From the cell containing the given text, extract its center point as (x, y) coordinate. 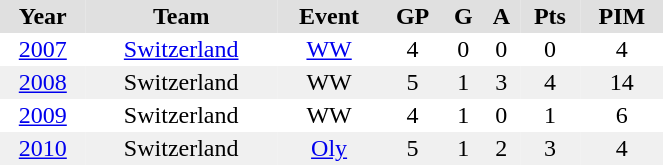
2010 (43, 148)
Team (182, 16)
G (464, 16)
2 (502, 148)
2009 (43, 116)
Event (330, 16)
Pts (550, 16)
2007 (43, 50)
GP (412, 16)
Oly (330, 148)
2008 (43, 82)
Year (43, 16)
A (502, 16)
